From the cell containing the given text, extract its center point as [x, y] coordinate. 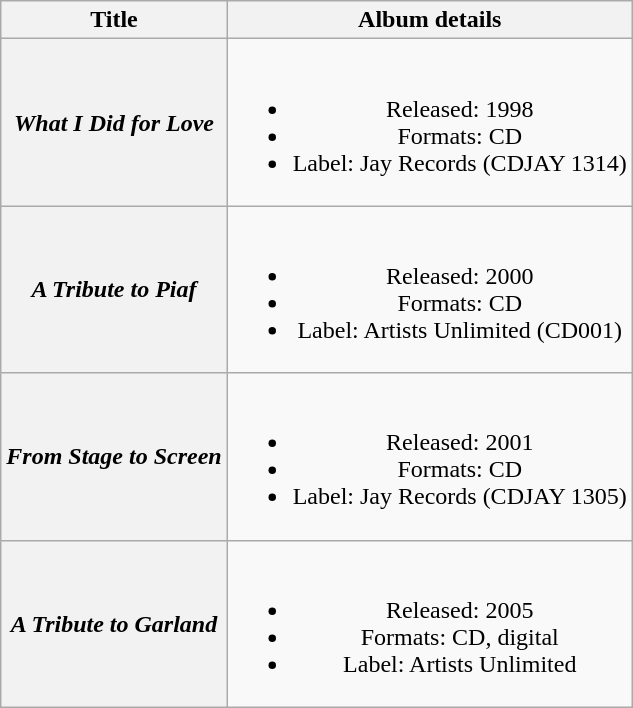
A Tribute to Garland [114, 624]
Album details [430, 20]
What I Did for Love [114, 122]
Title [114, 20]
Released: 2001Formats: CDLabel: Jay Records (CDJAY 1305) [430, 456]
Released: 1998Formats: CDLabel: Jay Records (CDJAY 1314) [430, 122]
Released: 2005Formats: CD, digitalLabel: Artists Unlimited [430, 624]
Released: 2000Formats: CDLabel: Artists Unlimited (CD001) [430, 290]
From Stage to Screen [114, 456]
A Tribute to Piaf [114, 290]
